Extract the (x, y) coordinate from the center of the cell holding the provided text.  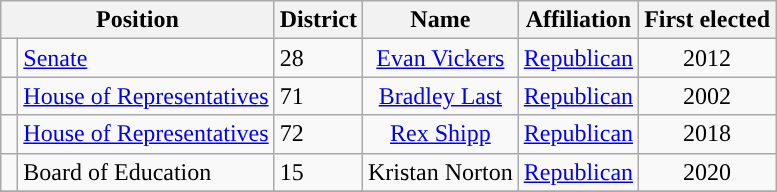
Evan Vickers (441, 58)
First elected (708, 20)
72 (318, 134)
Board of Education (146, 172)
2018 (708, 134)
Rex Shipp (441, 134)
Position (138, 20)
71 (318, 96)
15 (318, 172)
Kristan Norton (441, 172)
Name (441, 20)
2002 (708, 96)
District (318, 20)
Senate (146, 58)
Affiliation (578, 20)
2012 (708, 58)
2020 (708, 172)
Bradley Last (441, 96)
28 (318, 58)
